Return the (x, y) coordinate for the center point of the cell that contains the specified text.  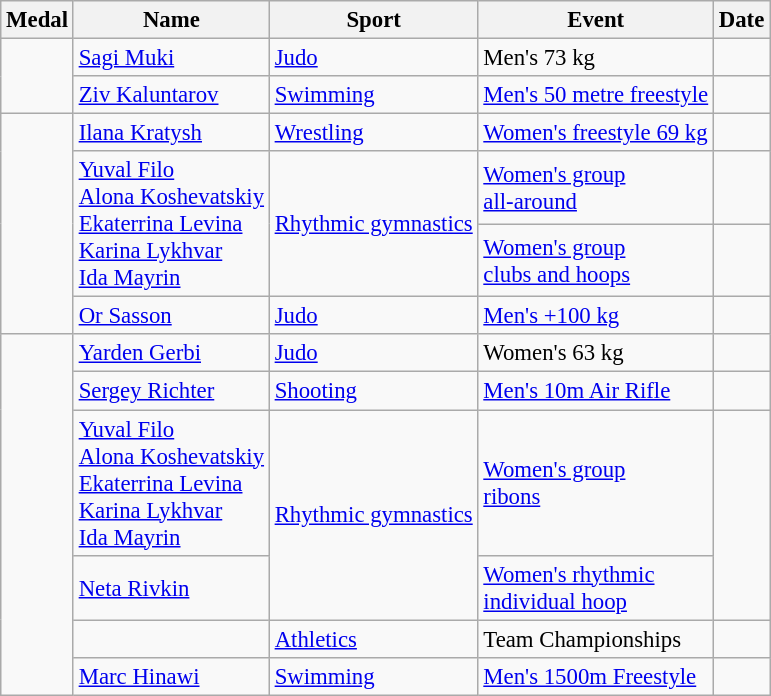
Marc Hinawi (171, 676)
Date (741, 20)
Sagi Muki (171, 58)
Event (596, 20)
Women's freestyle 69 kg (596, 133)
Men's 50 metre freestyle (596, 95)
Women's groupall-around (596, 188)
Men's +100 kg (596, 316)
Ziv Kaluntarov (171, 95)
Women's groupribons (596, 483)
Or Sasson (171, 316)
Yarden Gerbi (171, 353)
Women's 63 kg (596, 353)
Ilana Kratysh (171, 133)
Athletics (374, 639)
Men's 73 kg (596, 58)
Name (171, 20)
Medal (38, 20)
Men's 1500m Freestyle (596, 676)
Women's rhythmicindividual hoop (596, 588)
Sergey Richter (171, 391)
Men's 10m Air Rifle (596, 391)
Women's groupclubs and hoops (596, 260)
Sport (374, 20)
Wrestling (374, 133)
Team Championships (596, 639)
Neta Rivkin (171, 588)
Shooting (374, 391)
